For the text-containing cell, return its midpoint in (X, Y) coordinate format. 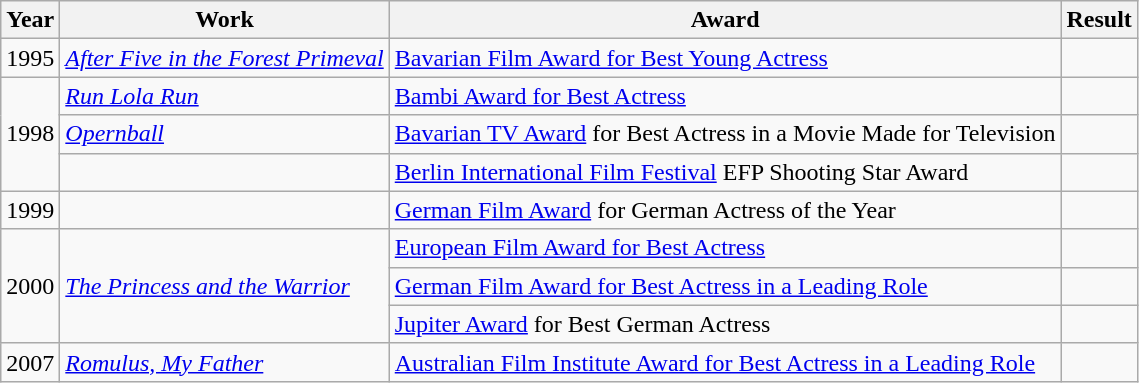
Bavarian TV Award for Best Actress in a Movie Made for Television (725, 134)
Australian Film Institute Award for Best Actress in a Leading Role (725, 362)
Result (1099, 20)
Run Lola Run (224, 96)
After Five in the Forest Primeval (224, 58)
Bambi Award for Best Actress (725, 96)
Berlin International Film Festival EFP Shooting Star Award (725, 172)
2000 (30, 286)
German Film Award for Best Actress in a Leading Role (725, 286)
European Film Award for Best Actress (725, 248)
The Princess and the Warrior (224, 286)
Romulus, My Father (224, 362)
1995 (30, 58)
Opernball (224, 134)
1999 (30, 210)
Jupiter Award for Best German Actress (725, 324)
Work (224, 20)
Award (725, 20)
German Film Award for German Actress of the Year (725, 210)
Year (30, 20)
Bavarian Film Award for Best Young Actress (725, 58)
2007 (30, 362)
1998 (30, 134)
